Pinpoint the cell where the given text exists, returning its (x, y) midpoint coordinate. 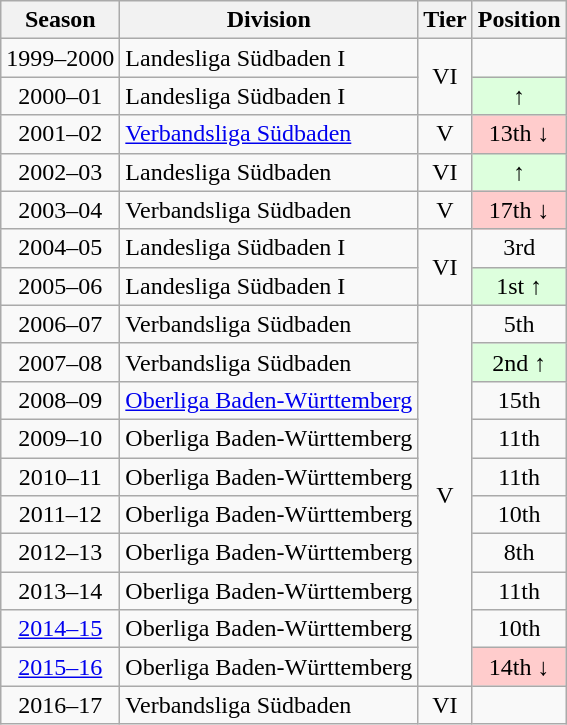
2015–16 (60, 667)
5th (519, 324)
2003–04 (60, 210)
Tier (446, 20)
3rd (519, 248)
2006–07 (60, 324)
2014–15 (60, 629)
2001–02 (60, 134)
Landesliga Südbaden (269, 172)
1st ↑ (519, 286)
2nd ↑ (519, 362)
Division (269, 20)
2004–05 (60, 248)
2007–08 (60, 362)
2011–12 (60, 515)
13th ↓ (519, 134)
2009–10 (60, 438)
2008–09 (60, 400)
2005–06 (60, 286)
2016–17 (60, 705)
Season (60, 20)
2000–01 (60, 96)
2012–13 (60, 553)
15th (519, 400)
2010–11 (60, 477)
1999–2000 (60, 58)
2002–03 (60, 172)
Position (519, 20)
2013–14 (60, 591)
8th (519, 553)
17th ↓ (519, 210)
14th ↓ (519, 667)
